Determine the [X, Y] coordinate at the center of the cell enclosing the given text.  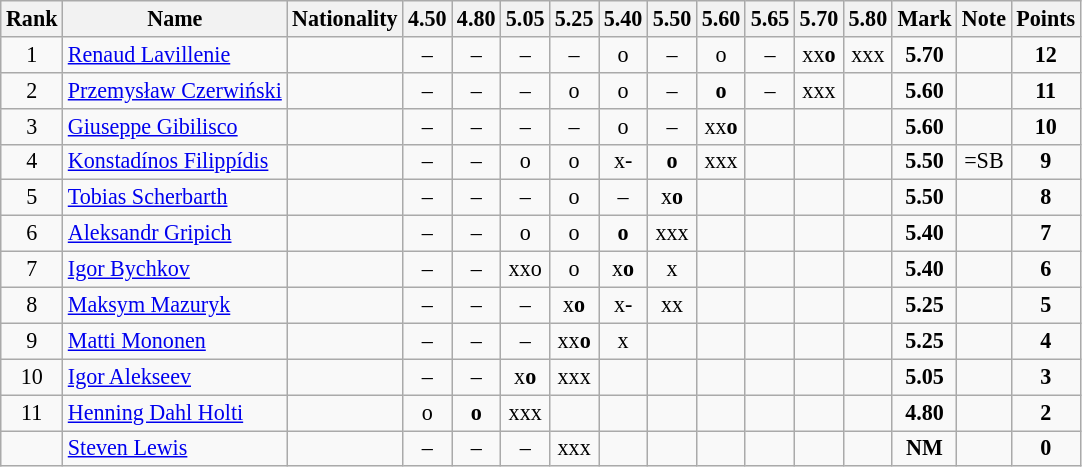
=SB [984, 162]
Matti Mononen [175, 341]
Rank [32, 18]
Nationality [345, 18]
Mark [924, 18]
Igor Bychkov [175, 269]
Name [175, 18]
Tobias Scherbarth [175, 198]
0 [1046, 448]
Maksym Mazuryk [175, 305]
1 [32, 54]
Renaud Lavillenie [175, 54]
Steven Lewis [175, 448]
Points [1046, 18]
Henning Dahl Holti [175, 412]
Aleksandr Gripich [175, 233]
NM [924, 448]
Przemysław Czerwiński [175, 90]
Konstadínos Filippídis [175, 162]
12 [1046, 54]
4.50 [428, 18]
Note [984, 18]
5.80 [868, 18]
5.65 [770, 18]
Giuseppe Gibilisco [175, 126]
Igor Alekseev [175, 377]
xx [672, 305]
